Detect which cell encompasses the target text, then output its [X, Y] center coordinate. 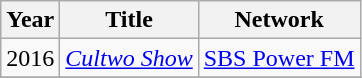
Network [279, 20]
Year [30, 20]
SBS Power FM [279, 58]
Cultwo Show [129, 58]
Title [129, 20]
2016 [30, 58]
